Detect which cell encompasses the target text, then output its (X, Y) center coordinate. 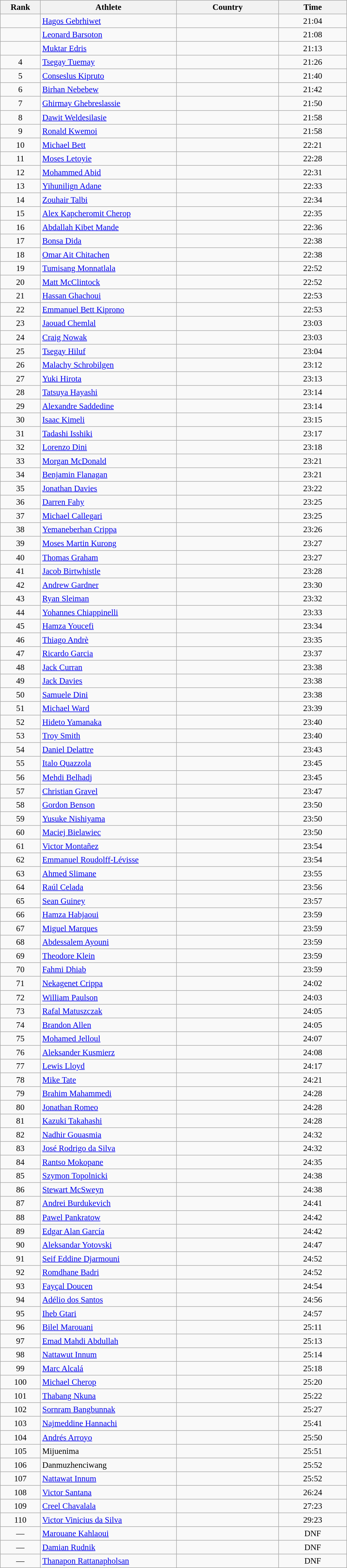
Tadashi Isshiki (108, 433)
Gordon Benson (108, 805)
Nekagenet Crippa (108, 984)
22:28 (313, 158)
29 (20, 406)
23:28 (313, 571)
Thanapon Rattanapholsan (108, 1561)
92 (20, 1272)
Danmuzhenciwang (108, 1465)
23:15 (313, 420)
Bonsa Dida (108, 241)
Michael Cherop (108, 1382)
Jonathan Davies (108, 489)
Hamza Habjaoui (108, 915)
85 (20, 1176)
96 (20, 1327)
Darren Fahy (108, 502)
23:39 (313, 708)
Samuele Dini (108, 695)
78 (20, 1080)
58 (20, 805)
71 (20, 984)
27:23 (313, 1506)
39 (20, 544)
88 (20, 1217)
59 (20, 819)
52 (20, 722)
Aleksander Kusmierz (108, 1052)
Fahmi Dhiab (108, 970)
94 (20, 1300)
Malachy Schrobilgen (108, 365)
95 (20, 1313)
Sornram Bangbunnak (108, 1410)
49 (20, 681)
22:34 (313, 200)
Andrei Burdukevich (108, 1204)
Romdhane Badri (108, 1272)
55 (20, 764)
107 (20, 1478)
Maciej Bielawiec (108, 832)
103 (20, 1424)
4 (20, 62)
Tatsuya Hayashi (108, 392)
22 (20, 310)
69 (20, 956)
17 (20, 241)
Edgar Alan García (108, 1231)
21:13 (313, 49)
25:50 (313, 1437)
99 (20, 1369)
66 (20, 915)
Dawit Weldesilasie (108, 117)
Isaac Kimeli (108, 420)
Victor Montañez (108, 846)
Damian Rudnik (108, 1547)
54 (20, 750)
Rank (20, 7)
Andrés Arroyo (108, 1437)
Tsegay Tuemay (108, 62)
23:22 (313, 489)
82 (20, 1135)
30 (20, 420)
11 (20, 158)
35 (20, 489)
33 (20, 461)
50 (20, 695)
12 (20, 172)
93 (20, 1286)
62 (20, 860)
76 (20, 1052)
25:27 (313, 1410)
101 (20, 1396)
26 (20, 365)
97 (20, 1341)
86 (20, 1190)
Emad Mahdi Abdullah (108, 1341)
15 (20, 214)
34 (20, 475)
Andrew Gardner (108, 585)
23:47 (313, 791)
Brandon Allen (108, 1025)
23:35 (313, 640)
75 (20, 1038)
26:24 (313, 1492)
21 (20, 296)
23:26 (313, 530)
104 (20, 1437)
23 (20, 324)
Seif Eddine Djarmouni (108, 1259)
Thomas Graham (108, 557)
24:47 (313, 1245)
Nadhir Gouasmia (108, 1135)
110 (20, 1520)
Muktar Edris (108, 49)
23:37 (313, 654)
67 (20, 929)
25:41 (313, 1424)
23:33 (313, 612)
25:13 (313, 1341)
22:36 (313, 227)
Raúl Celada (108, 887)
21:26 (313, 62)
Hamza Youcefi (108, 626)
31 (20, 433)
40 (20, 557)
19 (20, 268)
Benjamin Flanagan (108, 475)
105 (20, 1451)
Fayçal Doucen (108, 1286)
Pawel Pankratow (108, 1217)
Thiago Andrè (108, 640)
42 (20, 585)
22:21 (313, 145)
109 (20, 1506)
Mijuenima (108, 1451)
Emmanuel Bett Kiprono (108, 310)
37 (20, 516)
8 (20, 117)
25:18 (313, 1369)
23:18 (313, 447)
24:41 (313, 1204)
Morgan McDonald (108, 461)
Szymon Topolnicki (108, 1176)
72 (20, 997)
65 (20, 901)
Ghirmay Ghebreslassie (108, 104)
38 (20, 530)
22:33 (313, 186)
Jacob Birtwhistle (108, 571)
24:08 (313, 1052)
Creel Chavalala (108, 1506)
36 (20, 502)
23:30 (313, 585)
83 (20, 1148)
102 (20, 1410)
Yemaneberhan Crippa (108, 530)
68 (20, 942)
Hagos Gebrhiwet (108, 21)
24:54 (313, 1286)
9 (20, 131)
108 (20, 1492)
25:22 (313, 1396)
Ronald Kwemoi (108, 131)
23:17 (313, 433)
23:34 (313, 626)
22:31 (313, 172)
21:50 (313, 104)
Jack Curran (108, 667)
Yuki Hirota (108, 379)
29:23 (313, 1520)
Matt McClintock (108, 282)
Christian Gravel (108, 791)
77 (20, 1066)
Italo Quazzola (108, 764)
24:57 (313, 1313)
Jack Davies (108, 681)
10 (20, 145)
Mohamed Jelloul (108, 1038)
53 (20, 736)
64 (20, 887)
56 (20, 777)
Jonathan Romeo (108, 1107)
Hassan Ghachoui (108, 296)
25:14 (313, 1355)
51 (20, 708)
Najmeddine Hannachi (108, 1424)
57 (20, 791)
Country (228, 7)
Omar Ait Chitachen (108, 255)
7 (20, 104)
106 (20, 1465)
Yihunilign Adane (108, 186)
27 (20, 379)
44 (20, 612)
Iheb Gtari (108, 1313)
Sean Guiney (108, 901)
25:51 (313, 1451)
Conseslus Kipruto (108, 76)
Michael Callegari (108, 516)
5 (20, 76)
Zouhair Talbi (108, 200)
79 (20, 1094)
23:56 (313, 887)
Abdessalem Ayouni (108, 942)
20 (20, 282)
84 (20, 1162)
Ricardo Garcia (108, 654)
24:17 (313, 1066)
Troy Smith (108, 736)
80 (20, 1107)
Theodore Klein (108, 956)
25:20 (313, 1382)
48 (20, 667)
25:11 (313, 1327)
23:13 (313, 379)
100 (20, 1382)
45 (20, 626)
Nattawut Innum (108, 1355)
Miguel Marques (108, 929)
Yohannes Chiappinelli (108, 612)
Victor Santana (108, 1492)
28 (20, 392)
13 (20, 186)
46 (20, 640)
25 (20, 351)
90 (20, 1245)
Moses Letoyie (108, 158)
Aleksandar Yotovski (108, 1245)
41 (20, 571)
23:04 (313, 351)
Adélio dos Santos (108, 1300)
21:04 (313, 21)
24:56 (313, 1300)
6 (20, 90)
24:35 (313, 1162)
23:32 (313, 598)
José Rodrigo da Silva (108, 1148)
Alexandre Saddedine (108, 406)
Michael Bett (108, 145)
Rantso Mokopane (108, 1162)
21:08 (313, 35)
Mohammed Abid (108, 172)
Marc Alcalá (108, 1369)
21:40 (313, 76)
Lorenzo Dini (108, 447)
Lewis Lloyd (108, 1066)
Jaouad Chemlal (108, 324)
Athlete (108, 7)
21:42 (313, 90)
Ryan Sleiman (108, 598)
23:43 (313, 750)
70 (20, 970)
23:57 (313, 901)
William Paulson (108, 997)
23:12 (313, 365)
Michael Ward (108, 708)
24:07 (313, 1038)
18 (20, 255)
47 (20, 654)
24:21 (313, 1080)
24 (20, 337)
24:02 (313, 984)
32 (20, 447)
91 (20, 1259)
Yusuke Nishiyama (108, 819)
Ahmed Slimane (108, 873)
Mike Tate (108, 1080)
73 (20, 1011)
87 (20, 1204)
24:03 (313, 997)
Kazuki Takahashi (108, 1121)
Mehdi Belhadj (108, 777)
89 (20, 1231)
Alex Kapcheromit Cherop (108, 214)
Stewart McSweyn (108, 1190)
Nattawat Innum (108, 1478)
74 (20, 1025)
Bilel Marouani (108, 1327)
63 (20, 873)
98 (20, 1355)
16 (20, 227)
Brahim Mahammedi (108, 1094)
Hideto Yamanaka (108, 722)
Emmanuel Roudolff-Lévisse (108, 860)
Tumisang Monnatlala (108, 268)
22:35 (313, 214)
Tsegay Hiluf (108, 351)
Thabang Nkuna (108, 1396)
Craig Nowak (108, 337)
61 (20, 846)
Abdallah Kibet Mande (108, 227)
Daniel Delattre (108, 750)
60 (20, 832)
Time (313, 7)
Birhan Nebebew (108, 90)
Leonard Barsoton (108, 35)
14 (20, 200)
23:55 (313, 873)
81 (20, 1121)
Rafal Matuszczak (108, 1011)
43 (20, 598)
Moses Martin Kurong (108, 544)
Victor Vinicius da Silva (108, 1520)
Marouane Kahlaoui (108, 1534)
